Return [x, y] of the center of cell containing provided text 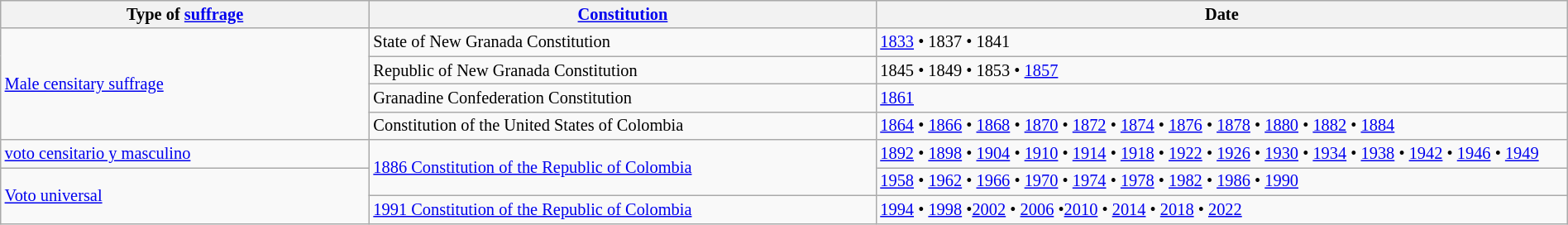
1845 • 1849 • 1853 • 1857 [1221, 70]
Republic of New Granada Constitution [624, 70]
Constitution [624, 14]
Date [1221, 14]
1991 Constitution of the Republic of Colombia [624, 209]
1892 • 1898 • 1904 • 1910 • 1914 • 1918 • 1922 • 1926 • 1930 • 1934 • 1938 • 1942 • 1946 • 1949 [1221, 154]
1833 • 1837 • 1841 [1221, 42]
Voto universal [185, 195]
1861 [1221, 98]
Male censitary suffrage [185, 84]
Constitution of the United States of Colombia [624, 126]
1958 • 1962 • 1966 • 1970 • 1974 • 1978 • 1982 • 1986 • 1990 [1221, 181]
Granadine Confederation Constitution [624, 98]
Type of suffrage [185, 14]
1886 Constitution of the Republic of Colombia [624, 167]
1864 • 1866 • 1868 • 1870 • 1872 • 1874 • 1876 • 1878 • 1880 • 1882 • 1884 [1221, 126]
voto censitario y masculino [185, 154]
State of New Granada Constitution [624, 42]
1994 • 1998 •2002 • 2006 •2010 • 2014 • 2018 • 2022 [1221, 209]
